For the text-containing cell, return its midpoint in [X, Y] coordinate format. 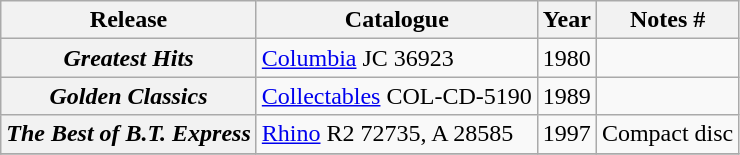
Release [129, 20]
The Best of B.T. Express [129, 134]
Collectables COL-CD-5190 [396, 96]
Rhino R2 72735, A 28585 [396, 134]
Columbia JC 36923 [396, 58]
Catalogue [396, 20]
Compact disc [667, 134]
1980 [566, 58]
1997 [566, 134]
Year [566, 20]
Notes # [667, 20]
Golden Classics [129, 96]
1989 [566, 96]
Greatest Hits [129, 58]
